Output the [X, Y] coordinate of the center of the cell containing the given text.  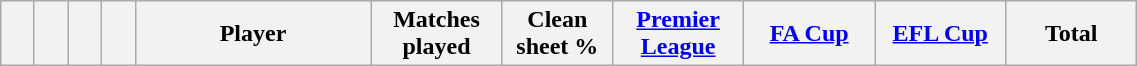
Player [253, 34]
FA Cup [810, 34]
Total [1072, 34]
Clean sheet % [558, 34]
Premier League [678, 34]
EFL Cup [940, 34]
Matches played [436, 34]
